Extract the [X, Y] coordinate from the center of the cell holding the provided text.  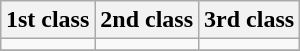
3rd class [250, 20]
1st class [47, 20]
2nd class [147, 20]
